For the text-containing cell, return its midpoint in [X, Y] coordinate format. 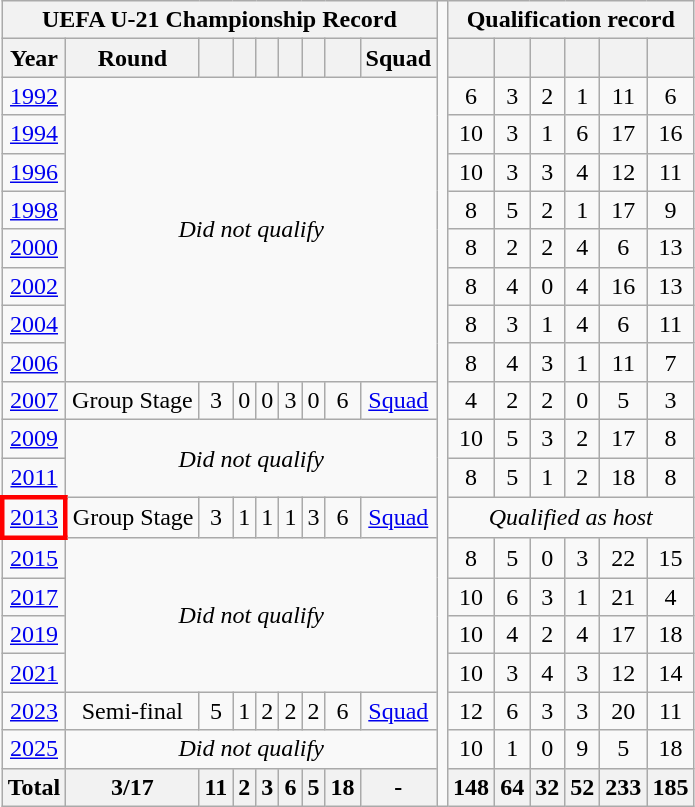
Total [34, 787]
2019 [34, 635]
2013 [34, 518]
3/17 [132, 787]
64 [512, 787]
2004 [34, 324]
2009 [34, 438]
2017 [34, 597]
233 [624, 787]
2006 [34, 362]
2023 [34, 711]
1994 [34, 134]
22 [624, 558]
14 [670, 673]
52 [582, 787]
7 [670, 362]
1998 [34, 210]
2002 [34, 286]
2011 [34, 478]
Round [132, 58]
1992 [34, 96]
1996 [34, 172]
Semi-final [132, 711]
2025 [34, 749]
2000 [34, 248]
21 [624, 597]
20 [624, 711]
185 [670, 787]
- [398, 787]
2007 [34, 400]
2015 [34, 558]
148 [472, 787]
Year [34, 58]
32 [548, 787]
Qualified as host [571, 518]
Qualification record [571, 20]
15 [670, 558]
UEFA U-21 Championship Record [219, 20]
2021 [34, 673]
